Identify which cell holds the provided text, then report its [x, y] central coordinate. 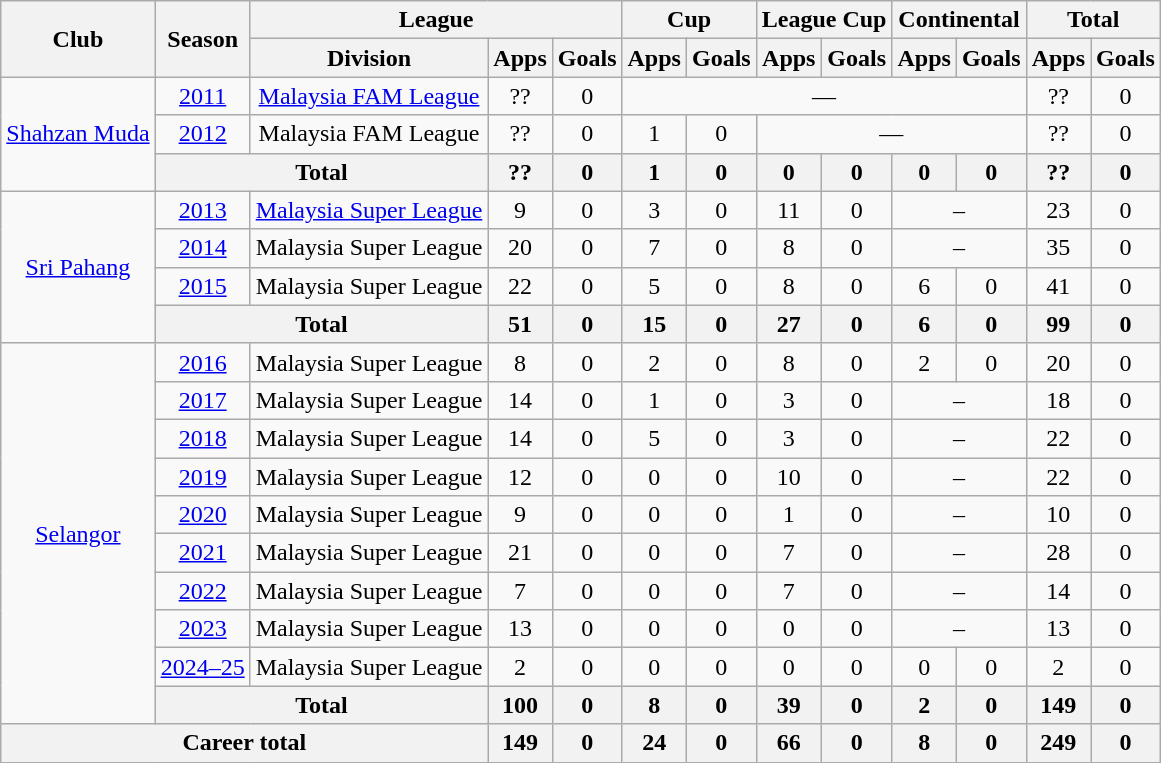
100 [520, 705]
21 [520, 553]
2017 [202, 400]
27 [788, 324]
2011 [202, 96]
Continental [959, 20]
Career total [244, 743]
2018 [202, 438]
99 [1058, 324]
Sri Pahang [78, 267]
23 [1058, 210]
2014 [202, 248]
2020 [202, 515]
12 [520, 477]
2019 [202, 477]
249 [1058, 743]
2013 [202, 210]
28 [1058, 553]
Selangor [78, 534]
18 [1058, 400]
2024–25 [202, 667]
11 [788, 210]
39 [788, 705]
2016 [202, 362]
2012 [202, 134]
Club [78, 39]
League Cup [824, 20]
41 [1058, 286]
2023 [202, 629]
2015 [202, 286]
Season [202, 39]
Cup [689, 20]
51 [520, 324]
2021 [202, 553]
Shahzan Muda [78, 134]
League [436, 20]
15 [654, 324]
24 [654, 743]
Division [369, 58]
35 [1058, 248]
2022 [202, 591]
66 [788, 743]
